Determine the [x, y] coordinate at the center of the cell enclosing the given text.  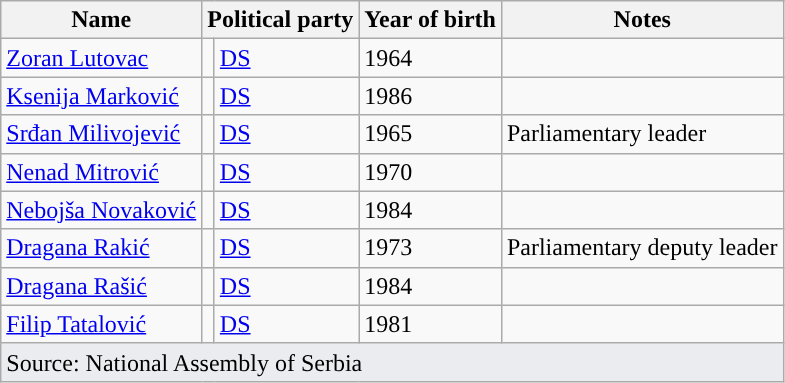
Parliamentary leader [642, 134]
Nenad Mitrović [102, 172]
Nebojša Novaković [102, 210]
Dragana Rašić [102, 286]
1965 [430, 134]
1986 [430, 96]
Ksenija Marković [102, 96]
Source: National Assembly of Serbia [392, 362]
Zoran Lutovac [102, 58]
1981 [430, 324]
Name [102, 20]
Political party [280, 20]
Filip Tatalović [102, 324]
Parliamentary deputy leader [642, 248]
Notes [642, 20]
Year of birth [430, 20]
1973 [430, 248]
Srđan Milivojević [102, 134]
1970 [430, 172]
1964 [430, 58]
Dragana Rakić [102, 248]
